Extract the [x, y] coordinate from the center of the cell holding the provided text.  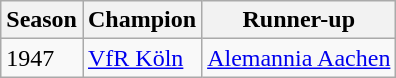
Champion [142, 20]
Season [42, 20]
VfR Köln [142, 58]
Alemannia Aachen [299, 58]
1947 [42, 58]
Runner-up [299, 20]
